From the cell containing the given text, extract its center point as [X, Y] coordinate. 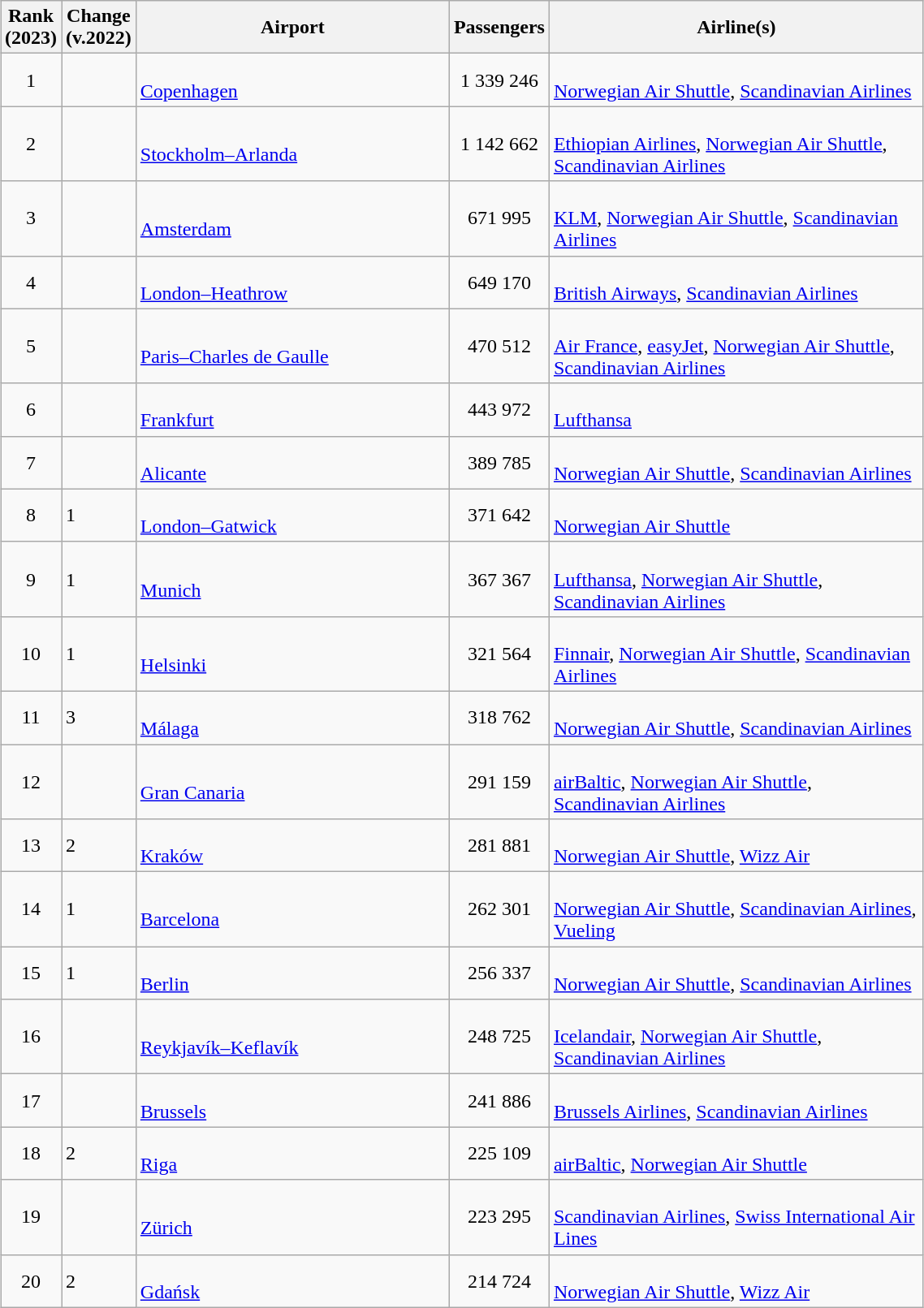
Helsinki [292, 654]
11 [31, 718]
London–Gatwick [292, 515]
18 [31, 1153]
7 [31, 463]
Munich [292, 579]
Riga [292, 1153]
Reykjavík–Keflavík [292, 1037]
13 [31, 846]
Lufthansa, Norwegian Air Shuttle, Scandinavian Airlines [736, 579]
9 [31, 579]
Gdańsk [292, 1281]
airBaltic, Norwegian Air Shuttle, Scandinavian Airlines [736, 781]
Frankfurt [292, 409]
14 [31, 909]
Passengers [499, 28]
Norwegian Air Shuttle, Scandinavian Airlines, Vueling [736, 909]
British Airways, Scandinavian Airlines [736, 283]
19 [31, 1217]
470 512 [499, 346]
17 [31, 1101]
Icelandair, Norwegian Air Shuttle, Scandinavian Airlines [736, 1037]
Zürich [292, 1217]
London–Heathrow [292, 283]
318 762 [499, 718]
225 109 [499, 1153]
Alicante [292, 463]
Ethiopian Airlines, Norwegian Air Shuttle, Scandinavian Airlines [736, 144]
291 159 [499, 781]
Scandinavian Airlines, Swiss International Air Lines [736, 1217]
262 301 [499, 909]
airBaltic, Norwegian Air Shuttle [736, 1153]
248 725 [499, 1037]
Copenhagen [292, 80]
Berlin [292, 973]
Airline(s) [736, 28]
Paris–Charles de Gaulle [292, 346]
Málaga [292, 718]
Amsterdam [292, 218]
671 995 [499, 218]
256 337 [499, 973]
Lufthansa [736, 409]
649 170 [499, 283]
443 972 [499, 409]
5 [31, 346]
Brussels Airlines, Scandinavian Airlines [736, 1101]
389 785 [499, 463]
1 142 662 [499, 144]
321 564 [499, 654]
Brussels [292, 1101]
Barcelona [292, 909]
15 [31, 973]
12 [31, 781]
Airport [292, 28]
16 [31, 1037]
Air France, easyJet, Norwegian Air Shuttle, Scandinavian Airlines [736, 346]
KLM, Norwegian Air Shuttle, Scandinavian Airlines [736, 218]
Kraków [292, 846]
6 [31, 409]
371 642 [499, 515]
8 [31, 515]
214 724 [499, 1281]
281 881 [499, 846]
241 886 [499, 1101]
367 367 [499, 579]
10 [31, 654]
20 [31, 1281]
Norwegian Air Shuttle [736, 515]
Change (v.2022) [99, 28]
Stockholm–Arlanda [292, 144]
4 [31, 283]
223 295 [499, 1217]
Rank (2023) [31, 28]
Gran Canaria [292, 781]
Finnair, Norwegian Air Shuttle, Scandinavian Airlines [736, 654]
1 339 246 [499, 80]
